For the text-containing cell, return its midpoint in [X, Y] coordinate format. 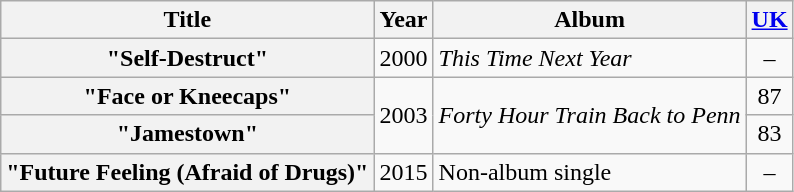
"Face or Kneecaps" [188, 96]
Forty Hour Train Back to Penn [590, 115]
Year [404, 20]
2000 [404, 58]
"Jamestown" [188, 134]
"Self-Destruct" [188, 58]
Title [188, 20]
This Time Next Year [590, 58]
83 [770, 134]
2003 [404, 115]
Album [590, 20]
87 [770, 96]
UK [770, 20]
2015 [404, 172]
"Future Feeling (Afraid of Drugs)" [188, 172]
Non-album single [590, 172]
